From the cell containing the given text, extract its center point as [X, Y] coordinate. 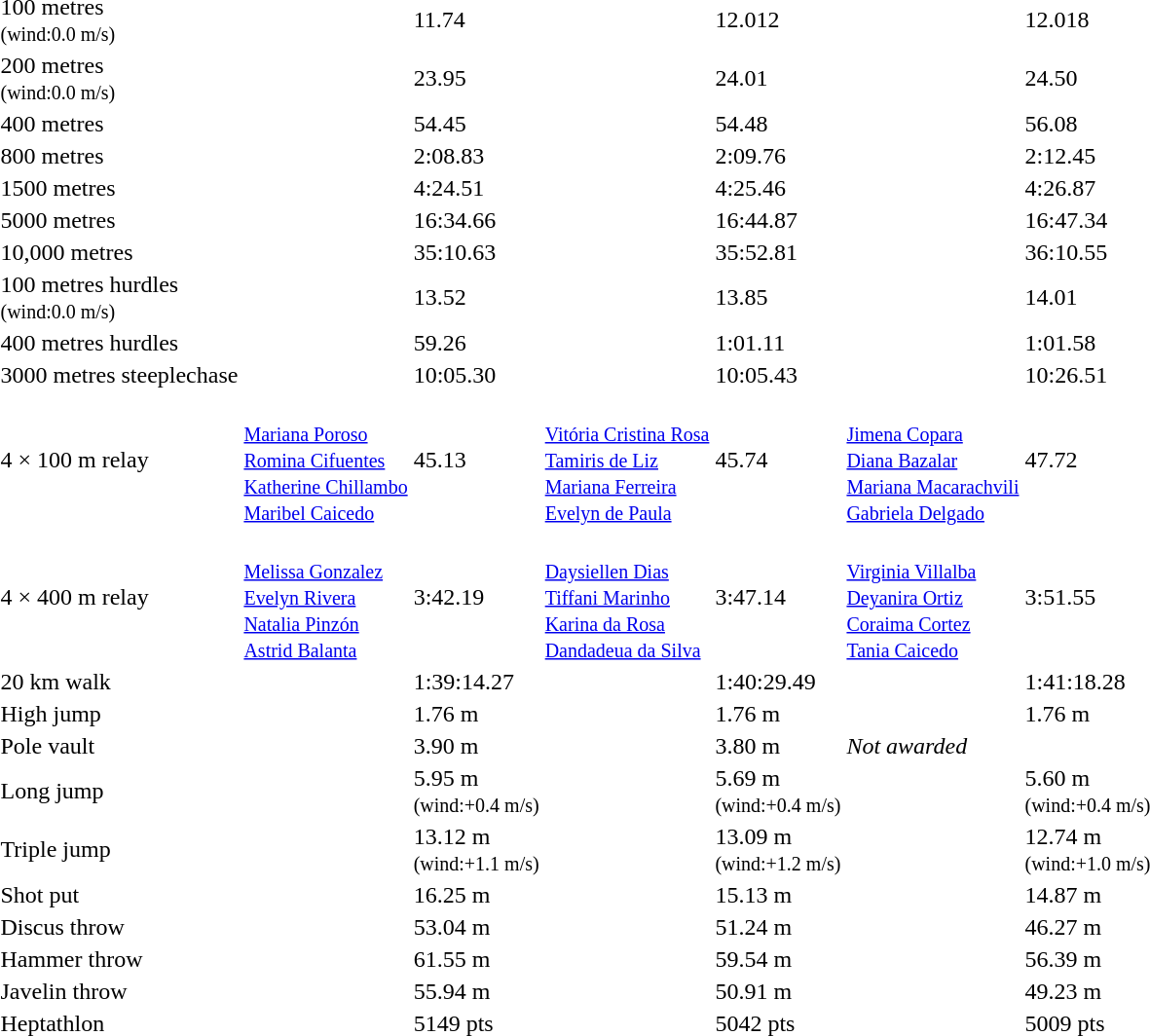
1:01.11 [778, 343]
50.91 m [778, 991]
23.95 [476, 78]
59.26 [476, 343]
Vitória Cristina RosaTamiris de LizMariana FerreiraEvelyn de Paula [627, 460]
13.85 [778, 298]
1:39:14.27 [476, 682]
55.94 m [476, 991]
13.12 m (wind:+1.1 m/s) [476, 849]
5.69 m (wind:+0.4 m/s) [778, 791]
61.55 m [476, 959]
10:05.43 [778, 375]
3.80 m [778, 746]
59.54 m [778, 959]
13.52 [476, 298]
53.04 m [476, 927]
16:34.66 [476, 220]
45.13 [476, 460]
3.90 m [476, 746]
4:25.46 [778, 188]
Not awarded [933, 746]
51.24 m [778, 927]
1:40:29.49 [778, 682]
4:24.51 [476, 188]
13.09 m (wind:+1.2 m/s) [778, 849]
35:52.81 [778, 252]
Daysiellen DiasTiffani MarinhoKarina da RosaDandadeua da Silva [627, 597]
16.25 m [476, 895]
24.01 [778, 78]
Virginia VillalbaDeyanira OrtizCoraima CortezTania Caicedo [933, 597]
Mariana PorosoRomina CifuentesKatherine ChillamboMaribel Caicedo [325, 460]
54.45 [476, 124]
15.13 m [778, 895]
Melissa GonzalezEvelyn RiveraNatalia PinzónAstrid Balanta [325, 597]
54.48 [778, 124]
45.74 [778, 460]
35:10.63 [476, 252]
5.95 m (wind:+0.4 m/s) [476, 791]
3:42.19 [476, 597]
2:08.83 [476, 156]
2:09.76 [778, 156]
10:05.30 [476, 375]
16:44.87 [778, 220]
3:47.14 [778, 597]
Jimena CoparaDiana BazalarMariana MacarachviliGabriela Delgado [933, 460]
